Return the (x, y) coordinate for the center point of the cell that contains the specified text.  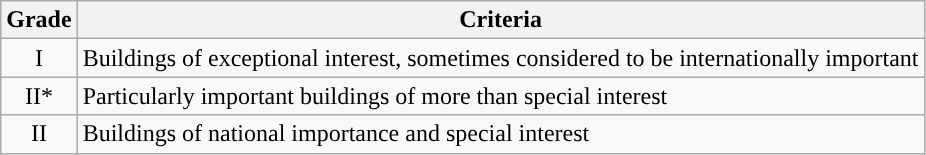
I (39, 58)
Criteria (500, 20)
II (39, 134)
Grade (39, 20)
Particularly important buildings of more than special interest (500, 96)
Buildings of national importance and special interest (500, 134)
II* (39, 96)
Buildings of exceptional interest, sometimes considered to be internationally important (500, 58)
